Return the [x, y] coordinate for the center point of the cell that contains the specified text.  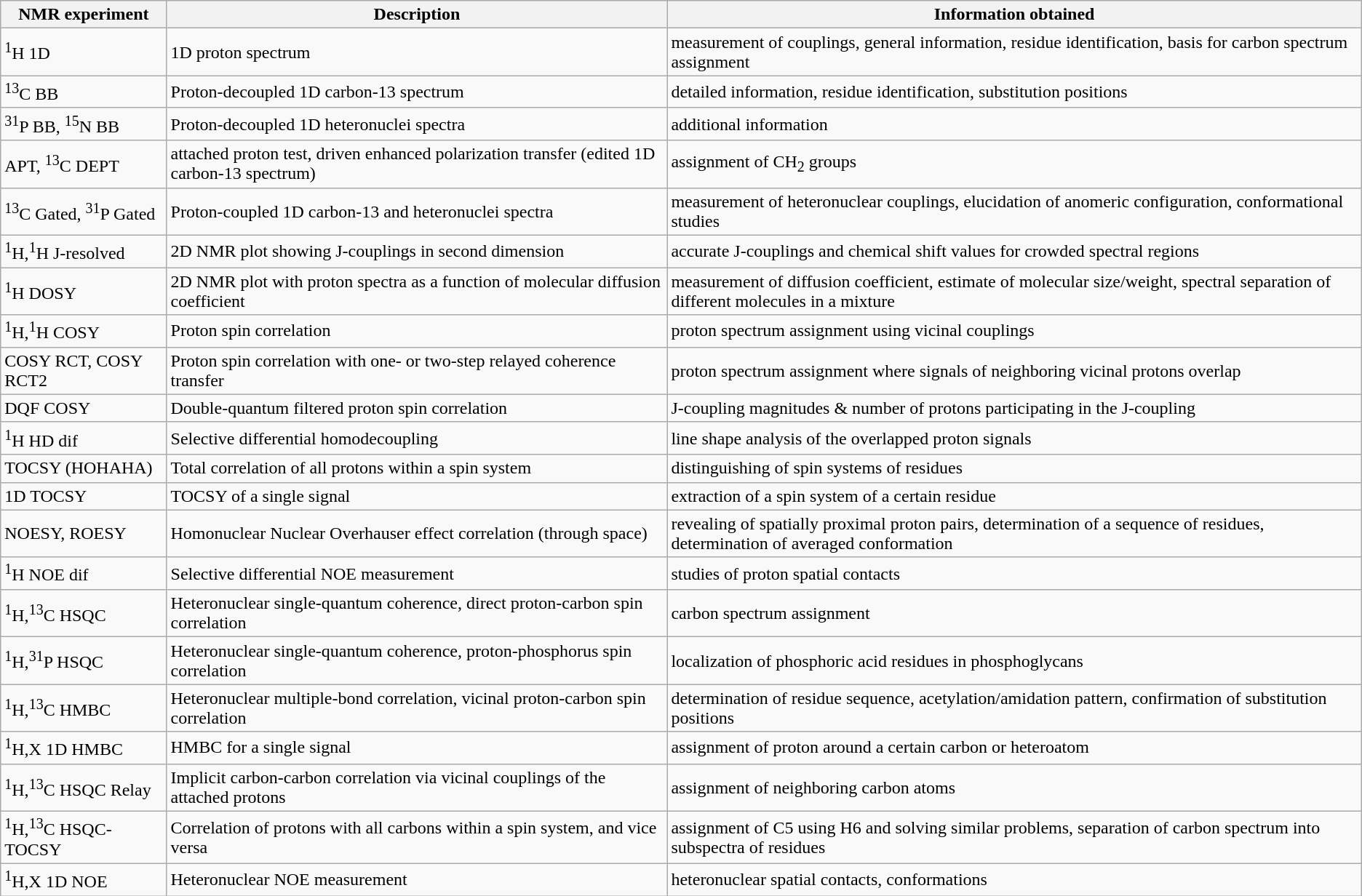
Homonuclear Nuclear Overhauser effect correlation (through space) [417, 534]
Selective differential homodecoupling [417, 438]
1H,13C HMBC [84, 708]
extraction of a spin system of a certain residue [1014, 496]
1H,31P HSQC [84, 660]
31P BB, 15N BB [84, 124]
localization of phosphoric acid residues in phosphoglycans [1014, 660]
Implicit carbon-carbon correlation via vicinal couplings of the attached protons [417, 787]
2D NMR plot with proton spectra as a function of molecular diffusion coefficient [417, 291]
assignment of neighboring carbon atoms [1014, 787]
assignment of CH2 groups [1014, 164]
1H 1D [84, 52]
additional information [1014, 124]
1H DOSY [84, 291]
HMBC for a single signal [417, 748]
Proton spin correlation [417, 332]
1H,1H J-resolved [84, 252]
1D proton spectrum [417, 52]
Information obtained [1014, 15]
Selective differential NOE measurement [417, 573]
studies of proton spatial contacts [1014, 573]
1H,13C HSQC Relay [84, 787]
distinguishing of spin systems of residues [1014, 468]
NMR experiment [84, 15]
Correlation of protons with all carbons within a spin system, and vice versa [417, 838]
1H,13C HSQC [84, 614]
Heteronuclear NOE measurement [417, 880]
accurate J-couplings and chemical shift values for crowded spectral regions [1014, 252]
proton spectrum assignment using vicinal couplings [1014, 332]
DQF COSY [84, 408]
revealing of spatially proximal proton pairs, determination of a sequence of residues, determination of averaged conformation [1014, 534]
heteronuclear spatial contacts, conformations [1014, 880]
1H,X 1D HMBC [84, 748]
1H HD dif [84, 438]
determination of residue sequence, acetylation/amidation pattern, confirmation of substitution positions [1014, 708]
Heteronuclear single-quantum coherence, direct proton-carbon spin correlation [417, 614]
measurement of heteronuclear couplings, elucidation of anomeric configuration, conformational studies [1014, 211]
assignment of proton around a certain carbon or heteroatom [1014, 748]
carbon spectrum assignment [1014, 614]
Heteronuclear single-quantum coherence, proton-phosphorus spin correlation [417, 660]
1H,13C HSQC-TOCSY [84, 838]
COSY RCT, COSY RCT2 [84, 371]
1D TOCSY [84, 496]
assignment of C5 using H6 and solving similar problems, separation of carbon spectrum into subspectra of residues [1014, 838]
TOCSY of a single signal [417, 496]
2D NMR plot showing J-couplings in second dimension [417, 252]
detailed information, residue identification, substitution positions [1014, 92]
J-coupling magnitudes & number of protons participating in the J-coupling [1014, 408]
APT, 13C DEPT [84, 164]
1H NOE dif [84, 573]
Proton spin correlation with one- or two-step relayed coherence transfer [417, 371]
Proton-decoupled 1D carbon-13 spectrum [417, 92]
Proton-coupled 1D carbon-13 and heteronuclei spectra [417, 211]
TOCSY (HOHAHA) [84, 468]
measurement of couplings, general information, residue identification, basis for carbon spectrum assignment [1014, 52]
Heteronuclear multiple-bond correlation, vicinal proton-carbon spin correlation [417, 708]
1H,1H COSY [84, 332]
Total correlation of all protons within a spin system [417, 468]
proton spectrum assignment where signals of neighboring vicinal protons overlap [1014, 371]
1H,X 1D NOE [84, 880]
Double-quantum filtered proton spin correlation [417, 408]
Proton-decoupled 1D heteronuclei spectra [417, 124]
measurement of diffusion coefficient, estimate of molecular size/weight, spectral separation of different molecules in a mixture [1014, 291]
attached proton test, driven enhanced polarization transfer (edited 1D carbon-13 spectrum) [417, 164]
NOESY, ROESY [84, 534]
13C Gated, 31P Gated [84, 211]
13C BB [84, 92]
Description [417, 15]
line shape analysis of the overlapped proton signals [1014, 438]
